For the text-containing cell, return its midpoint in (x, y) coordinate format. 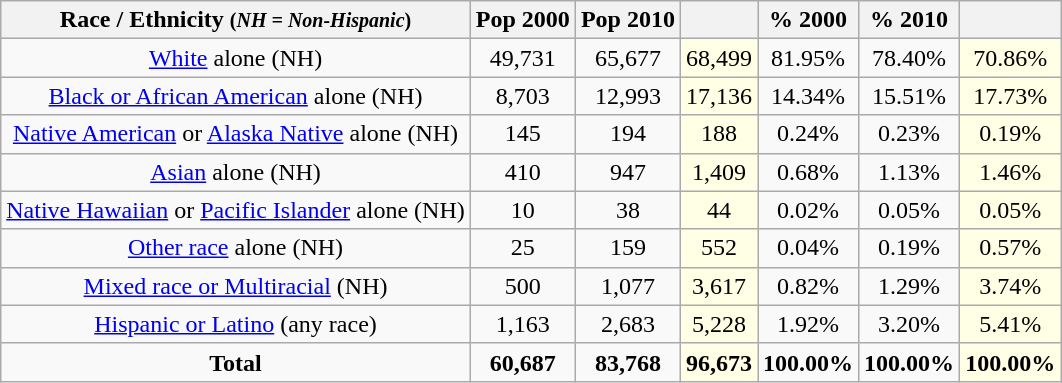
Pop 2010 (628, 20)
14.34% (808, 96)
0.68% (808, 172)
Asian alone (NH) (236, 172)
17,136 (718, 96)
145 (522, 134)
Total (236, 362)
0.57% (1010, 248)
Native American or Alaska Native alone (NH) (236, 134)
49,731 (522, 58)
1.13% (910, 172)
25 (522, 248)
0.02% (808, 210)
% 2000 (808, 20)
947 (628, 172)
68,499 (718, 58)
81.95% (808, 58)
1,163 (522, 324)
159 (628, 248)
78.40% (910, 58)
5.41% (1010, 324)
1.46% (1010, 172)
0.23% (910, 134)
1,409 (718, 172)
White alone (NH) (236, 58)
15.51% (910, 96)
Black or African American alone (NH) (236, 96)
1.29% (910, 286)
3,617 (718, 286)
17.73% (1010, 96)
96,673 (718, 362)
Native Hawaiian or Pacific Islander alone (NH) (236, 210)
38 (628, 210)
Hispanic or Latino (any race) (236, 324)
Other race alone (NH) (236, 248)
194 (628, 134)
12,993 (628, 96)
3.74% (1010, 286)
70.86% (1010, 58)
0.82% (808, 286)
% 2010 (910, 20)
3.20% (910, 324)
Pop 2000 (522, 20)
44 (718, 210)
0.24% (808, 134)
8,703 (522, 96)
65,677 (628, 58)
1.92% (808, 324)
2,683 (628, 324)
5,228 (718, 324)
552 (718, 248)
1,077 (628, 286)
Race / Ethnicity (NH = Non-Hispanic) (236, 20)
410 (522, 172)
Mixed race or Multiracial (NH) (236, 286)
10 (522, 210)
60,687 (522, 362)
188 (718, 134)
83,768 (628, 362)
500 (522, 286)
0.04% (808, 248)
